Output the [X, Y] coordinate of the center of the cell containing the given text.  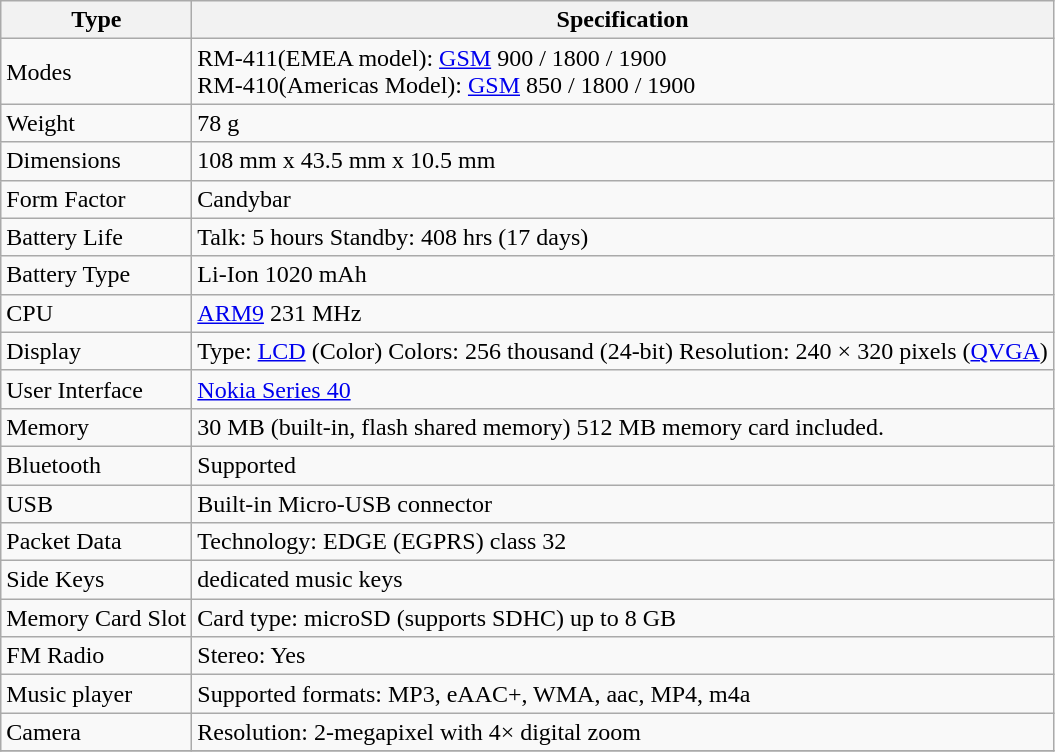
Candybar [623, 199]
Card type: microSD (supports SDHC) up to 8 GB [623, 618]
Bluetooth [96, 465]
Specification [623, 20]
Music player [96, 694]
User Interface [96, 389]
Memory Card Slot [96, 618]
Weight [96, 123]
Dimensions [96, 161]
Built-in Micro-USB connector [623, 503]
Battery Life [96, 237]
Form Factor [96, 199]
30 MB (built-in, flash shared memory) 512 MB memory card included. [623, 427]
Type [96, 20]
108 mm x 43.5 mm x 10.5 mm [623, 161]
Display [96, 351]
Memory [96, 427]
Supported [623, 465]
78 g [623, 123]
Side Keys [96, 580]
Stereo: Yes [623, 656]
RM-411(EMEA model): GSM 900 / 1800 / 1900RM-410(Americas Model): GSM 850 / 1800 / 1900 [623, 72]
Modes [96, 72]
dedicated music keys [623, 580]
Battery Type [96, 275]
Camera [96, 732]
Talk: 5 hours Standby: 408 hrs (17 days) [623, 237]
Nokia Series 40 [623, 389]
Resolution: 2-megapixel with 4× digital zoom [623, 732]
Supported formats: MP3, eAAC+, WMA, aac, MP4, m4a [623, 694]
Li-Ion 1020 mAh [623, 275]
Type: LCD (Color) Colors: 256 thousand (24-bit) Resolution: 240 × 320 pixels (QVGA) [623, 351]
USB [96, 503]
CPU [96, 313]
FM Radio [96, 656]
Technology: EDGE (EGPRS) class 32 [623, 542]
Packet Data [96, 542]
ARM9 231 MHz [623, 313]
